Capture the cell that displays the provided text and extract its (x, y) central coordinate. 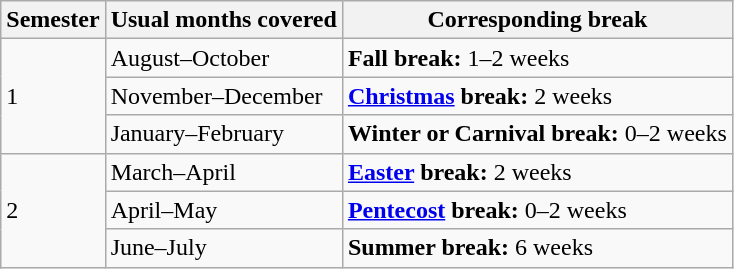
August–October (224, 58)
January–February (224, 134)
Usual months covered (224, 20)
Easter break: 2 weeks (537, 172)
Corresponding break (537, 20)
November–December (224, 96)
June–July (224, 248)
Pentecost break: 0–2 weeks (537, 210)
Summer break: 6 weeks (537, 248)
March–April (224, 172)
1 (53, 96)
Winter or Carnival break: 0–2 weeks (537, 134)
Semester (53, 20)
2 (53, 210)
April–May (224, 210)
Fall break: 1–2 weeks (537, 58)
Christmas break: 2 weeks (537, 96)
